Identify which cell holds the provided text, then report its (x, y) central coordinate. 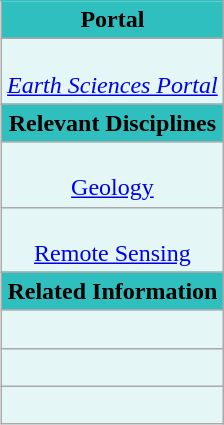
Relevant Disciplines (113, 123)
Earth Sciences Portal (113, 72)
Remote Sensing (113, 240)
Geology (113, 174)
Portal (113, 20)
Related Information (113, 291)
